For the text-containing cell, return its midpoint in (x, y) coordinate format. 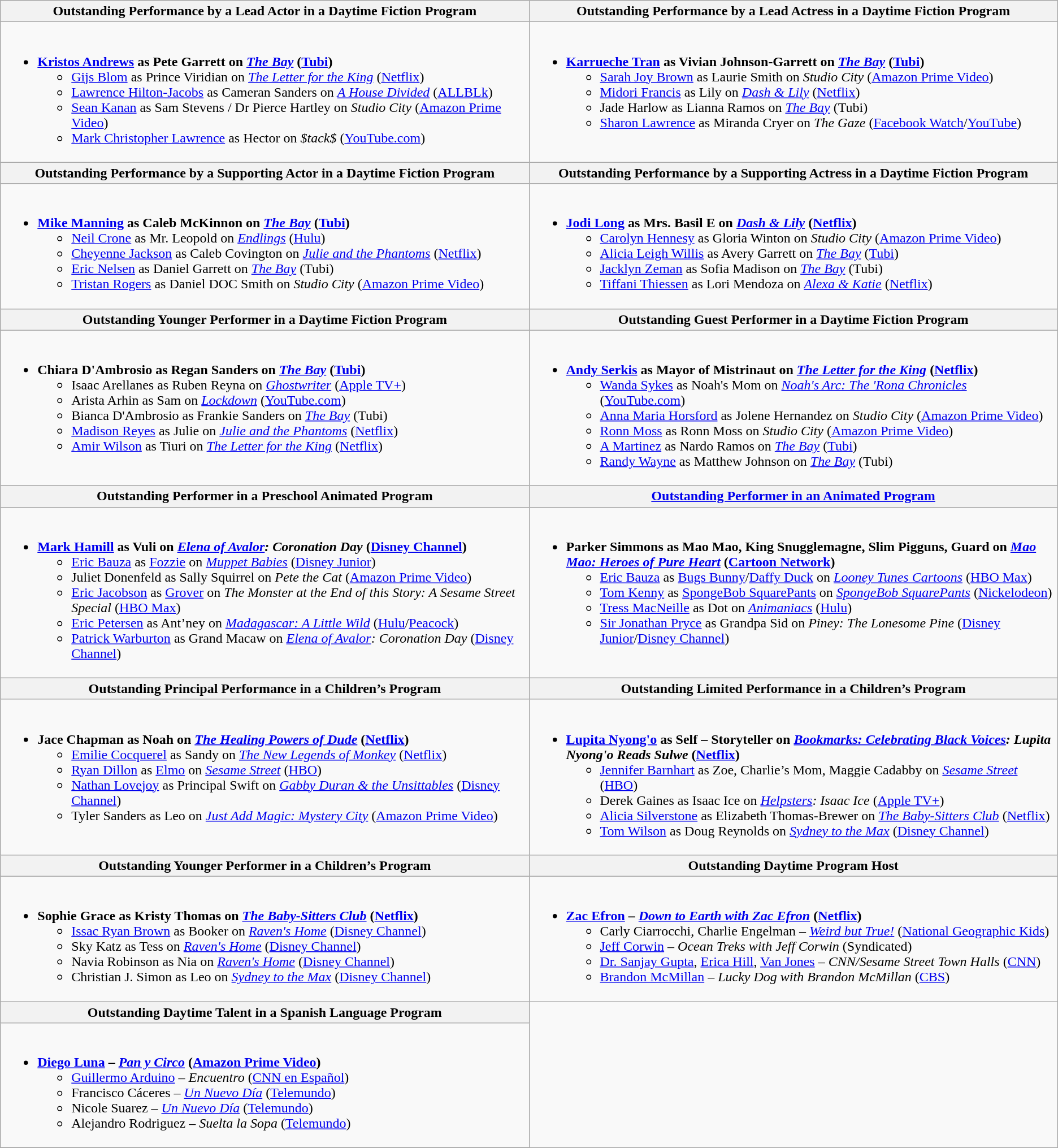
Outstanding Younger Performer in a Children’s Program (264, 865)
Outstanding Principal Performance in a Children’s Program (264, 688)
Outstanding Performance by a Lead Actress in a Daytime Fiction Program (793, 11)
Outstanding Performance by a Lead Actor in a Daytime Fiction Program (264, 11)
Outstanding Younger Performer in a Daytime Fiction Program (264, 319)
Outstanding Performer in an Animated Program (793, 496)
Outstanding Daytime Program Host (793, 865)
Outstanding Guest Performer in a Daytime Fiction Program (793, 319)
Outstanding Performance by a Supporting Actor in a Daytime Fiction Program (264, 173)
Outstanding Daytime Talent in a Spanish Language Program (264, 1012)
Outstanding Performance by a Supporting Actress in a Daytime Fiction Program (793, 173)
Outstanding Performer in a Preschool Animated Program (264, 496)
Outstanding Limited Performance in a Children’s Program (793, 688)
